From the cell containing the given text, extract its center point as [X, Y] coordinate. 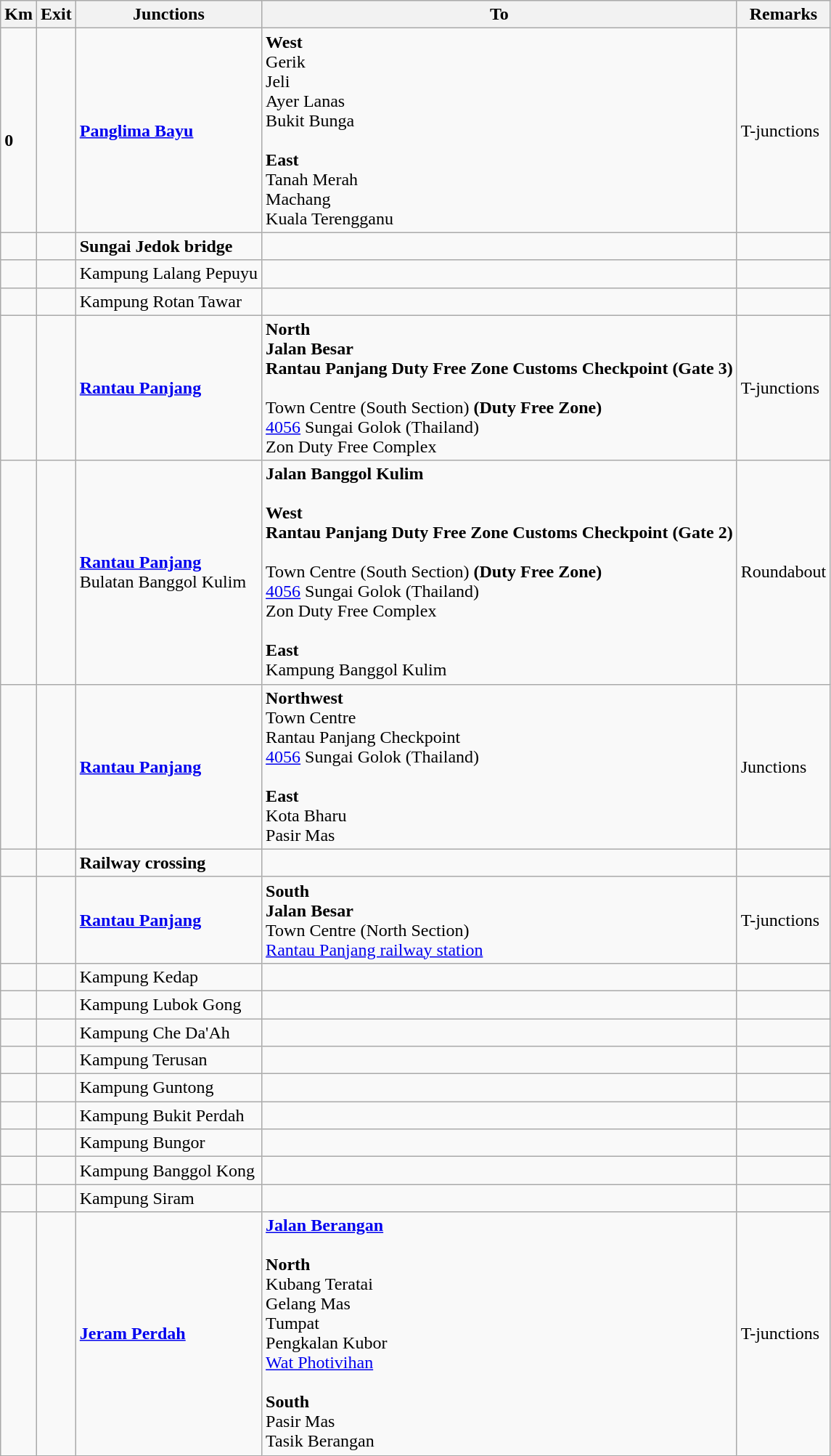
Jeram Perdah [168, 1333]
Kampung Bungor [168, 1143]
Roundabout [783, 572]
Panglima Bayu [168, 131]
Kampung Rotan Tawar [168, 301]
Rantau PanjangBulatan Banggol Kulim [168, 572]
Kampung Bukit Perdah [168, 1115]
To [499, 15]
Remarks [783, 15]
Kampung Guntong [168, 1088]
Sungai Jedok bridge [168, 246]
Railway crossing [168, 863]
West Gerik Jeli Ayer Lanas Bukit BungaEast Tanah Merah Machang Kuala Terengganu [499, 131]
Kampung Siram [168, 1198]
Exit [56, 15]
Kampung Lubok Gong [168, 1004]
Kampung Lalang Pepuyu [168, 274]
Kampung Banggol Kong [168, 1171]
South Jalan Besar Town Centre (North Section)Rantau Panjang railway station [499, 919]
Northwest Town CentreRantau Panjang Checkpoint4056 Sungai Golok (Thailand)East Kota Bharu Pasir Mas [499, 767]
Kampung Che Da'Ah [168, 1032]
Jalan BeranganNorthKubang TerataiGelang MasTumpatPengkalan KuborWat PhotivihanSouthPasir MasTasik Berangan [499, 1333]
Km [19, 15]
Kampung Terusan [168, 1060]
Kampung Kedap [168, 977]
0 [19, 131]
